Search for the cell housing the specified text and yield its (x, y) center coordinate. 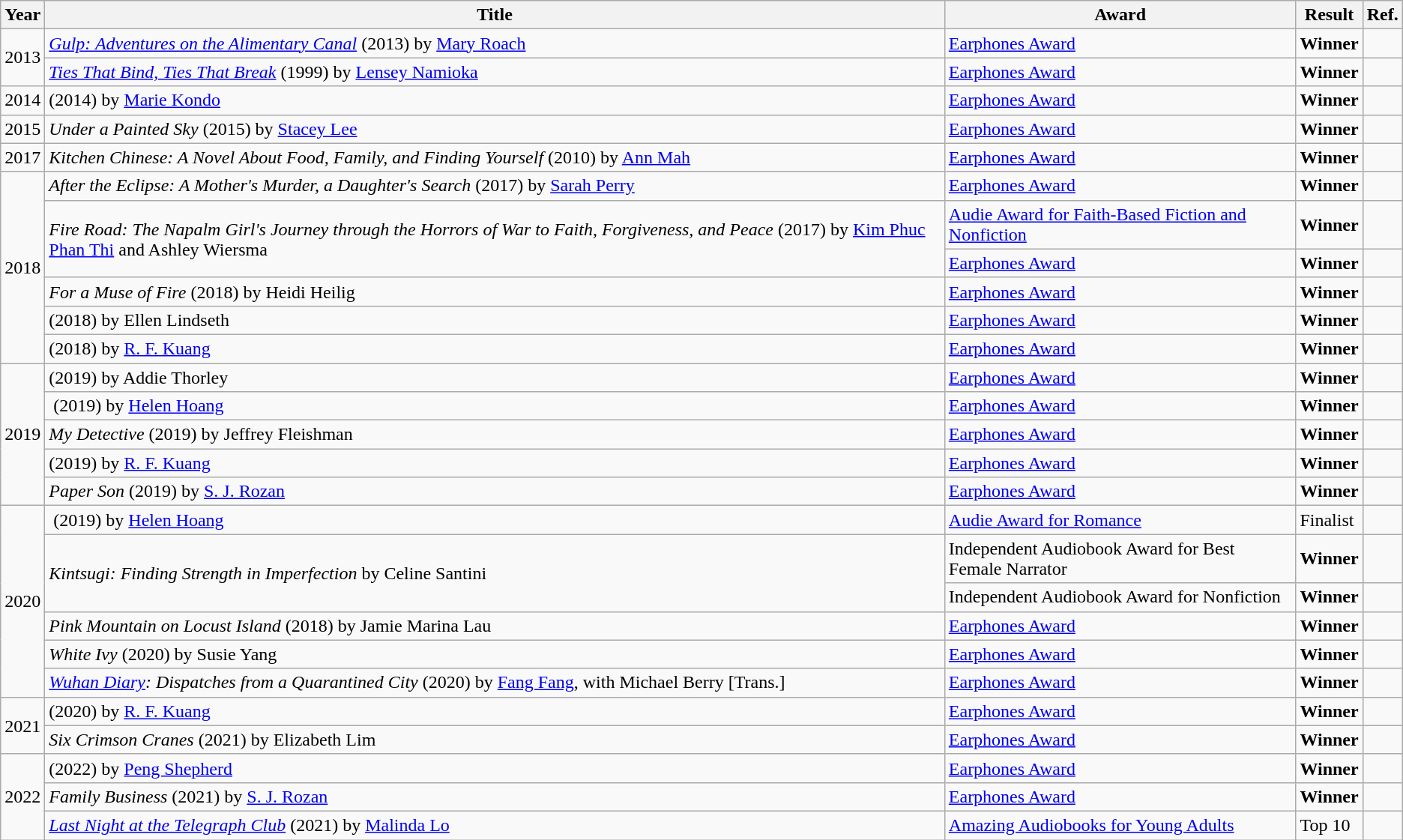
White Ivy (2020) by Susie Yang (495, 654)
Independent Audiobook Award for Best Female Narrator (1120, 559)
Paper Son (2019) by S. J. Rozan (495, 492)
Title (495, 15)
Year (22, 15)
(2019) by R. F. Kuang (495, 463)
Under a Painted Sky (2015) by Stacey Lee (495, 129)
Gulp: Adventures on the Alimentary Canal (2013) by Mary Roach (495, 43)
2013 (22, 58)
Family Business (2021) by S. J. Rozan (495, 797)
Amazing Audiobooks for Young Adults (1120, 825)
After the Eclipse: A Mother's Murder, a Daughter's Search (2017) by Sarah Perry (495, 186)
Kintsugi: Finding Strength in Imperfection by Celine Santini (495, 572)
2017 (22, 157)
(2020) by R. F. Kuang (495, 711)
2021 (22, 725)
Audie Award for Romance (1120, 520)
2020 (22, 601)
(2022) by Peng Shepherd (495, 768)
Fire Road: The Napalm Girl's Journey through the Horrors of War to Faith, Forgiveness, and Peace (2017) by Kim Phuc Phan Thi and Ashley Wiersma (495, 238)
(2018) by Ellen Lindseth (495, 320)
2014 (22, 100)
Pink Mountain on Locust Island (2018) by Jamie Marina Lau (495, 626)
Six Crimson Cranes (2021) by Elizabeth Lim (495, 740)
Wuhan Diary: Dispatches from a Quarantined City (2020) by Fang Fang, with Michael Berry [Trans.] (495, 683)
2022 (22, 797)
Last Night at the Telegraph Club (2021) by Malinda Lo (495, 825)
Award (1120, 15)
Audie Award for Faith-Based Fiction and Nonfiction (1120, 225)
Kitchen Chinese: A Novel About Food, Family, and Finding Yourself (2010) by Ann Mah (495, 157)
2015 (22, 129)
Top 10 (1330, 825)
For a Muse of Fire (2018) by Heidi Heilig (495, 291)
Result (1330, 15)
2018 (22, 267)
My Detective (2019) by Jeffrey Fleishman (495, 435)
(2018) by R. F. Kuang (495, 348)
2019 (22, 434)
Finalist (1330, 520)
Ties That Bind, Ties That Break (1999) by Lensey Namioka (495, 72)
(2019) by Addie Thorley (495, 377)
(2014) by Marie Kondo (495, 100)
Ref. (1382, 15)
Independent Audiobook Award for Nonfiction (1120, 597)
